Extract the (X, Y) coordinate from the center of the cell holding the provided text.  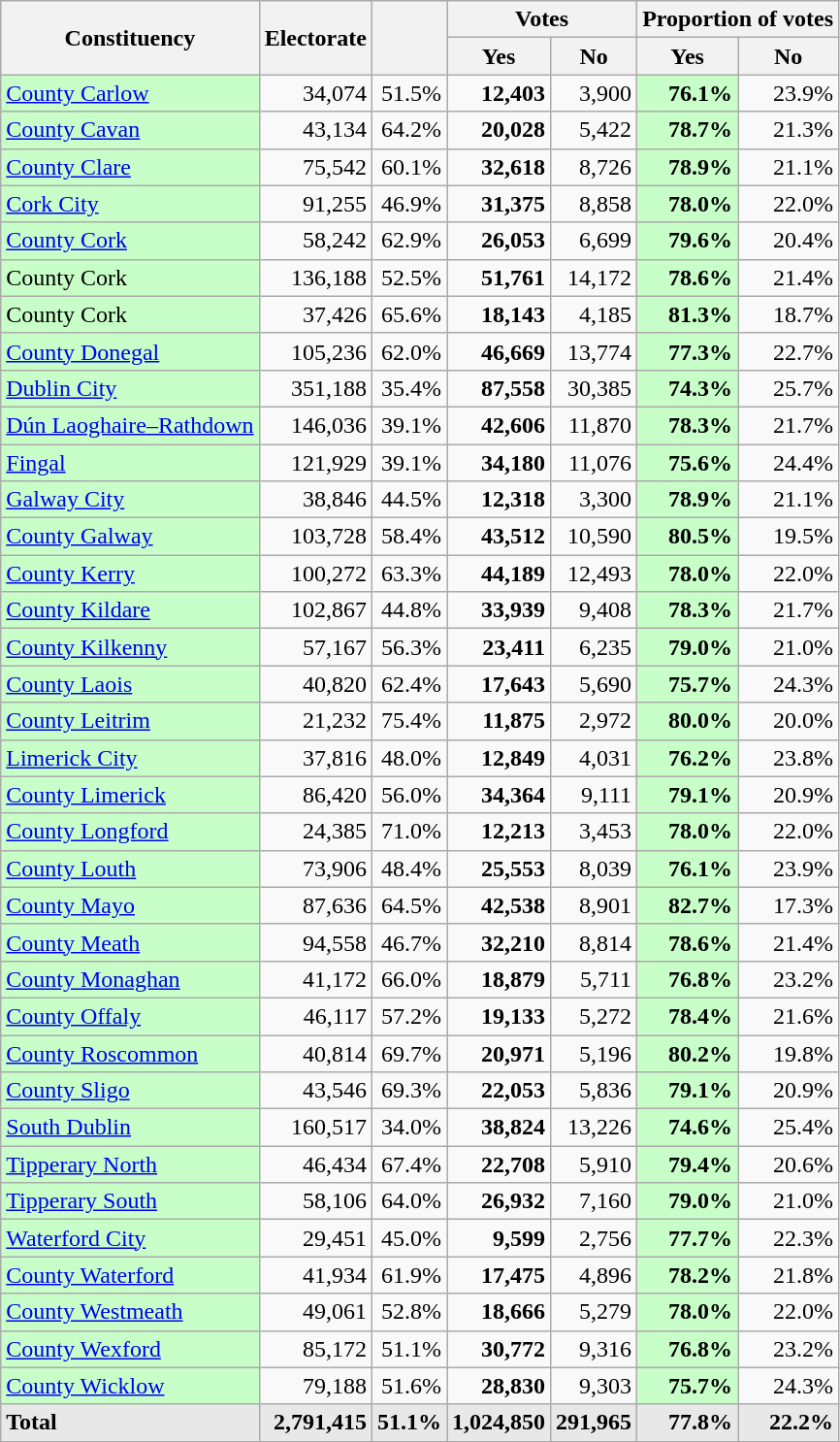
12,403 (499, 93)
74.6% (688, 1128)
9,303 (594, 1386)
69.3% (409, 1091)
73,906 (315, 868)
11,870 (594, 425)
77.8% (688, 1423)
80.2% (688, 1053)
51,761 (499, 278)
63.3% (409, 574)
County Leitrim (130, 721)
48.0% (409, 758)
71.0% (409, 832)
13,226 (594, 1128)
12,318 (499, 500)
20.6% (789, 1164)
86,420 (315, 795)
18,666 (499, 1312)
29,451 (315, 1238)
44.5% (409, 500)
43,546 (315, 1091)
25.7% (789, 388)
58,242 (315, 241)
2,972 (594, 721)
Waterford City (130, 1238)
4,185 (594, 314)
2,756 (594, 1238)
21,232 (315, 721)
62.9% (409, 241)
32,618 (499, 167)
6,235 (594, 647)
22,708 (499, 1164)
County Mayo (130, 905)
3,300 (594, 500)
17,475 (499, 1275)
County Kerry (130, 574)
County Laois (130, 684)
34,074 (315, 93)
80.5% (688, 537)
85,172 (315, 1349)
County Kilkenny (130, 647)
100,272 (315, 574)
34,180 (499, 463)
County Wexford (130, 1349)
Total (130, 1423)
80.0% (688, 721)
23,411 (499, 647)
Limerick City (130, 758)
County Longford (130, 832)
4,031 (594, 758)
136,188 (315, 278)
79,188 (315, 1386)
351,188 (315, 388)
105,236 (315, 351)
22.2% (789, 1423)
102,867 (315, 610)
26,932 (499, 1201)
78.2% (688, 1275)
41,934 (315, 1275)
9,408 (594, 610)
60.1% (409, 167)
87,636 (315, 905)
County Monaghan (130, 979)
8,814 (594, 942)
52.8% (409, 1312)
20.4% (789, 241)
5,910 (594, 1164)
17.3% (789, 905)
County Galway (130, 537)
20,028 (499, 130)
51.6% (409, 1386)
20,971 (499, 1053)
11,076 (594, 463)
4,896 (594, 1275)
19.8% (789, 1053)
County Louth (130, 868)
46,117 (315, 1016)
18.7% (789, 314)
38,824 (499, 1128)
1,024,850 (499, 1423)
75,542 (315, 167)
9,111 (594, 795)
County Westmeath (130, 1312)
19.5% (789, 537)
Tipperary North (130, 1164)
121,929 (315, 463)
Dublin City (130, 388)
County Wicklow (130, 1386)
County Offaly (130, 1016)
2,791,415 (315, 1423)
56.0% (409, 795)
22.3% (789, 1238)
24.4% (789, 463)
17,643 (499, 684)
Constituency (130, 38)
44.8% (409, 610)
46.7% (409, 942)
79.6% (688, 241)
5,272 (594, 1016)
67.4% (409, 1164)
3,900 (594, 93)
37,426 (315, 314)
78.4% (688, 1016)
14,172 (594, 278)
64.0% (409, 1201)
3,453 (594, 832)
32,210 (499, 942)
58.4% (409, 537)
58,106 (315, 1201)
66.0% (409, 979)
82.7% (688, 905)
75.6% (688, 463)
57.2% (409, 1016)
35.4% (409, 388)
5,279 (594, 1312)
County Cavan (130, 130)
Proportion of votes (738, 19)
62.4% (409, 684)
21.6% (789, 1016)
5,196 (594, 1053)
64.2% (409, 130)
30,385 (594, 388)
146,036 (315, 425)
46.9% (409, 204)
44,189 (499, 574)
31,375 (499, 204)
81.3% (688, 314)
12,849 (499, 758)
22.7% (789, 351)
Electorate (315, 38)
12,213 (499, 832)
75.4% (409, 721)
37,816 (315, 758)
69.7% (409, 1053)
56.3% (409, 647)
45.0% (409, 1238)
8,039 (594, 868)
41,172 (315, 979)
18,143 (499, 314)
13,774 (594, 351)
42,538 (499, 905)
160,517 (315, 1128)
5,711 (594, 979)
57,167 (315, 647)
Votes (541, 19)
291,965 (594, 1423)
8,901 (594, 905)
62.0% (409, 351)
5,422 (594, 130)
8,726 (594, 167)
51.5% (409, 93)
24,385 (315, 832)
Fingal (130, 463)
County Donegal (130, 351)
28,830 (499, 1386)
County Sligo (130, 1091)
5,690 (594, 684)
18,879 (499, 979)
77.7% (688, 1238)
52.5% (409, 278)
9,599 (499, 1238)
25.4% (789, 1128)
79.4% (688, 1164)
County Clare (130, 167)
Tipperary South (130, 1201)
87,558 (499, 388)
76.2% (688, 758)
12,493 (594, 574)
26,053 (499, 241)
91,255 (315, 204)
8,858 (594, 204)
Dún Laoghaire–Rathdown (130, 425)
74.3% (688, 388)
25,553 (499, 868)
43,512 (499, 537)
49,061 (315, 1312)
21.3% (789, 130)
7,160 (594, 1201)
19,133 (499, 1016)
46,434 (315, 1164)
103,728 (315, 537)
38,846 (315, 500)
County Waterford (130, 1275)
30,772 (499, 1349)
21.8% (789, 1275)
78.7% (688, 130)
22,053 (499, 1091)
77.3% (688, 351)
94,558 (315, 942)
40,820 (315, 684)
20.0% (789, 721)
County Roscommon (130, 1053)
42,606 (499, 425)
9,316 (594, 1349)
South Dublin (130, 1128)
34,364 (499, 795)
Galway City (130, 500)
33,939 (499, 610)
6,699 (594, 241)
46,669 (499, 351)
11,875 (499, 721)
43,134 (315, 130)
County Carlow (130, 93)
23.8% (789, 758)
64.5% (409, 905)
48.4% (409, 868)
County Kildare (130, 610)
Cork City (130, 204)
34.0% (409, 1128)
61.9% (409, 1275)
65.6% (409, 314)
5,836 (594, 1091)
40,814 (315, 1053)
10,590 (594, 537)
County Limerick (130, 795)
County Meath (130, 942)
